Return (X, Y) of the center of cell containing provided text 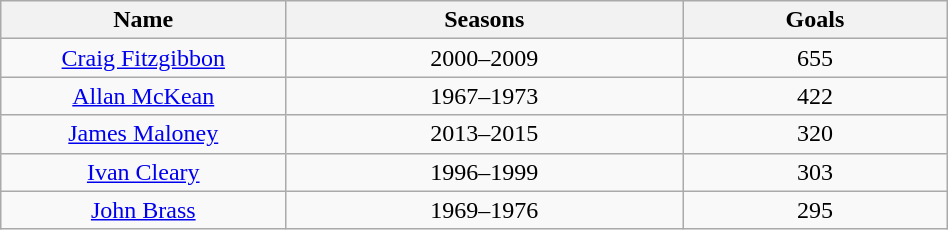
Craig Fitzgibbon (144, 58)
1967–1973 (484, 96)
Seasons (484, 20)
295 (816, 210)
1996–1999 (484, 172)
655 (816, 58)
Ivan Cleary (144, 172)
303 (816, 172)
John Brass (144, 210)
James Maloney (144, 134)
2013–2015 (484, 134)
422 (816, 96)
2000–2009 (484, 58)
320 (816, 134)
Name (144, 20)
1969–1976 (484, 210)
Goals (816, 20)
Allan McKean (144, 96)
